For the text-containing cell, return its midpoint in [X, Y] coordinate format. 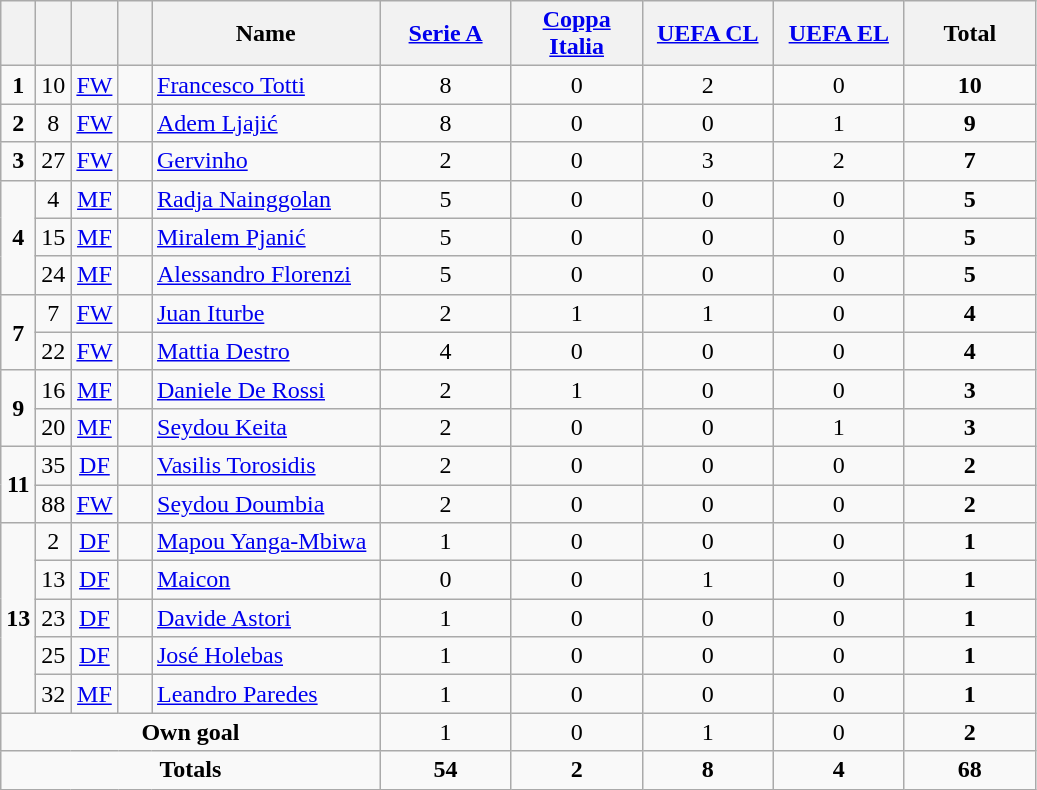
Adem Ljajić [266, 123]
Maicon [266, 580]
Daniele De Rossi [266, 389]
23 [54, 618]
25 [54, 656]
Total [970, 34]
Totals [190, 770]
88 [54, 503]
Seydou Doumbia [266, 503]
27 [54, 161]
José Holebas [266, 656]
Own goal [190, 732]
Davide Astori [266, 618]
Mattia Destro [266, 351]
Seydou Keita [266, 427]
54 [446, 770]
Juan Iturbe [266, 313]
22 [54, 351]
Gervinho [266, 161]
Mapou Yanga-Mbiwa [266, 542]
15 [54, 237]
16 [54, 389]
Coppa Italia [576, 34]
Serie A [446, 34]
68 [970, 770]
Miralem Pjanić [266, 237]
35 [54, 465]
Name [266, 34]
UEFA CL [708, 34]
Vasilis Torosidis [266, 465]
UEFA EL [838, 34]
20 [54, 427]
32 [54, 694]
Alessandro Florenzi [266, 275]
Francesco Totti [266, 85]
24 [54, 275]
Leandro Paredes [266, 694]
11 [18, 484]
Radja Nainggolan [266, 199]
